Pinpoint the cell where the given text exists, returning its (x, y) midpoint coordinate. 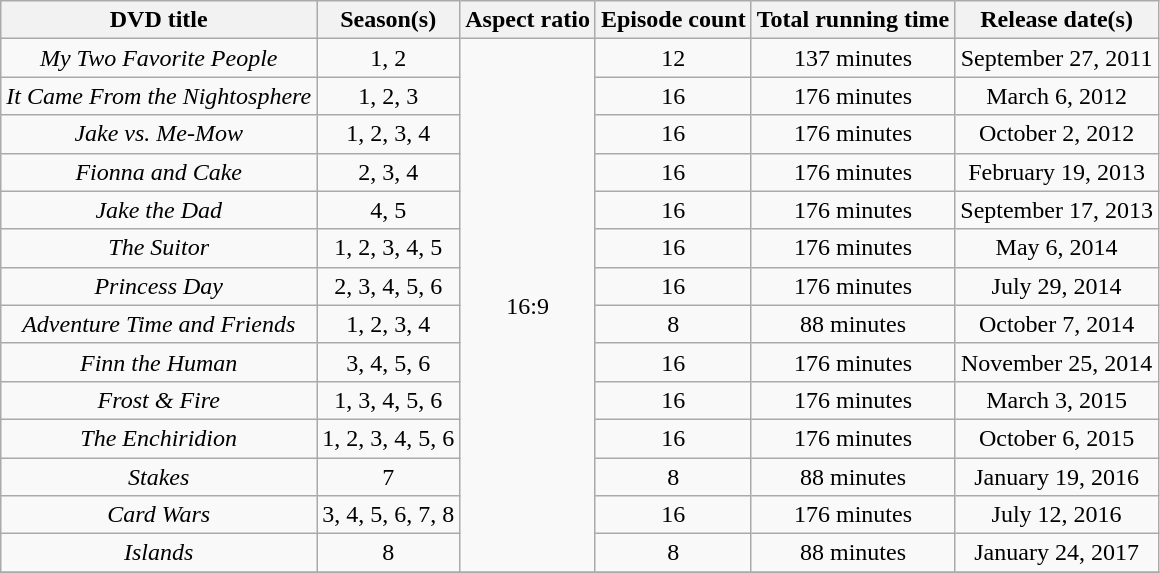
Card Wars (159, 515)
Season(s) (388, 20)
It Came From the Nightosphere (159, 96)
1, 2, 3 (388, 96)
1, 2, 3, 4, 5, 6 (388, 438)
Frost & Fire (159, 400)
The Enchiridion (159, 438)
July 29, 2014 (1057, 286)
7 (388, 477)
September 27, 2011 (1057, 58)
March 6, 2012 (1057, 96)
My Two Favorite People (159, 58)
October 6, 2015 (1057, 438)
Adventure Time and Friends (159, 324)
Total running time (853, 20)
16:9 (528, 306)
January 24, 2017 (1057, 553)
1, 3, 4, 5, 6 (388, 400)
October 7, 2014 (1057, 324)
September 17, 2013 (1057, 210)
Princess Day (159, 286)
1, 2, 3, 4, 5 (388, 248)
1, 2 (388, 58)
Release date(s) (1057, 20)
12 (673, 58)
March 3, 2015 (1057, 400)
November 25, 2014 (1057, 362)
Aspect ratio (528, 20)
2, 3, 4, 5, 6 (388, 286)
3, 4, 5, 6, 7, 8 (388, 515)
Fionna and Cake (159, 172)
DVD title (159, 20)
2, 3, 4 (388, 172)
4, 5 (388, 210)
Jake vs. Me-Mow (159, 134)
Episode count (673, 20)
Islands (159, 553)
3, 4, 5, 6 (388, 362)
October 2, 2012 (1057, 134)
Stakes (159, 477)
Jake the Dad (159, 210)
137 minutes (853, 58)
The Suitor (159, 248)
February 19, 2013 (1057, 172)
January 19, 2016 (1057, 477)
May 6, 2014 (1057, 248)
Finn the Human (159, 362)
July 12, 2016 (1057, 515)
